Identify which cell holds the provided text, then report its (X, Y) central coordinate. 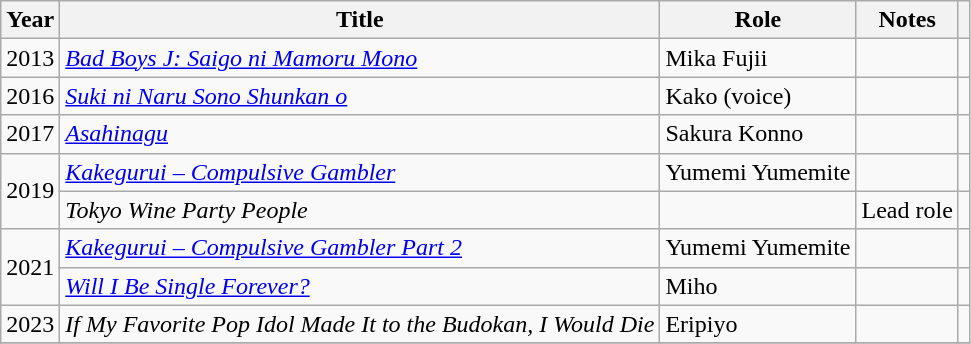
Bad Boys J: Saigo ni Mamoru Mono (360, 58)
Notes (907, 20)
Eripiyo (758, 324)
If My Favorite Pop Idol Made It to the Budokan, I Would Die (360, 324)
Suki ni Naru Sono Shunkan o (360, 96)
Kakegurui – Compulsive Gambler (360, 172)
Mika Fujii (758, 58)
Kakegurui – Compulsive Gambler Part 2 (360, 248)
2021 (30, 267)
Asahinagu (360, 134)
2023 (30, 324)
Tokyo Wine Party People (360, 210)
Title (360, 20)
2017 (30, 134)
2019 (30, 191)
Role (758, 20)
2016 (30, 96)
Year (30, 20)
2013 (30, 58)
Miho (758, 286)
Kako (voice) (758, 96)
Sakura Konno (758, 134)
Lead role (907, 210)
Will I Be Single Forever? (360, 286)
